Scan for the cell matching the given text and deliver its [x, y] coordinate at center. 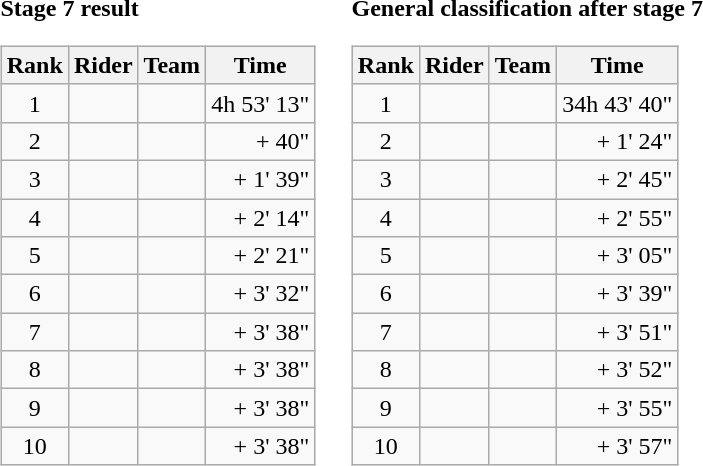
+ 3' 05" [618, 256]
+ 3' 52" [618, 370]
+ 1' 24" [618, 141]
+ 3' 39" [618, 294]
+ 2' 55" [618, 217]
+ 40" [260, 141]
+ 2' 45" [618, 179]
+ 3' 51" [618, 332]
+ 2' 14" [260, 217]
+ 2' 21" [260, 256]
34h 43' 40" [618, 103]
+ 3' 57" [618, 446]
+ 3' 32" [260, 294]
+ 3' 55" [618, 408]
4h 53' 13" [260, 103]
+ 1' 39" [260, 179]
